Return (X, Y) of the center of cell containing provided text 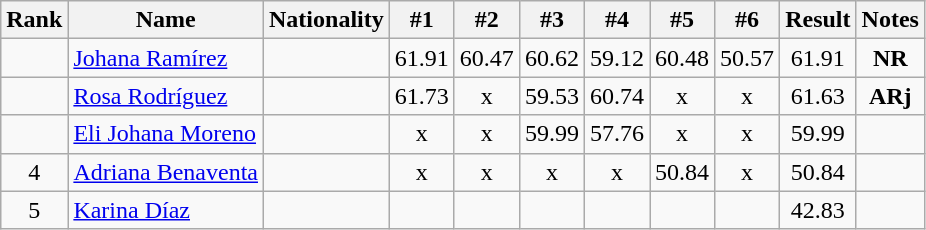
Johana Ramírez (166, 58)
57.76 (616, 134)
42.83 (818, 210)
59.53 (552, 96)
#6 (748, 20)
Rosa Rodríguez (166, 96)
#3 (552, 20)
Result (818, 20)
NR (890, 58)
59.12 (616, 58)
#4 (616, 20)
50.57 (748, 58)
Eli Johana Moreno (166, 134)
#5 (682, 20)
Rank (34, 20)
60.47 (486, 58)
60.62 (552, 58)
Nationality (327, 20)
60.48 (682, 58)
Karina Díaz (166, 210)
Name (166, 20)
Notes (890, 20)
61.73 (422, 96)
#2 (486, 20)
5 (34, 210)
Adriana Benaventa (166, 172)
#1 (422, 20)
60.74 (616, 96)
61.63 (818, 96)
ARj (890, 96)
4 (34, 172)
